Scan for the cell matching the given text and deliver its (x, y) coordinate at center. 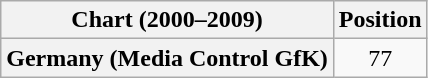
Chart (2000–2009) (168, 20)
77 (380, 58)
Position (380, 20)
Germany (Media Control GfK) (168, 58)
